Search for the cell housing the specified text and yield its (x, y) center coordinate. 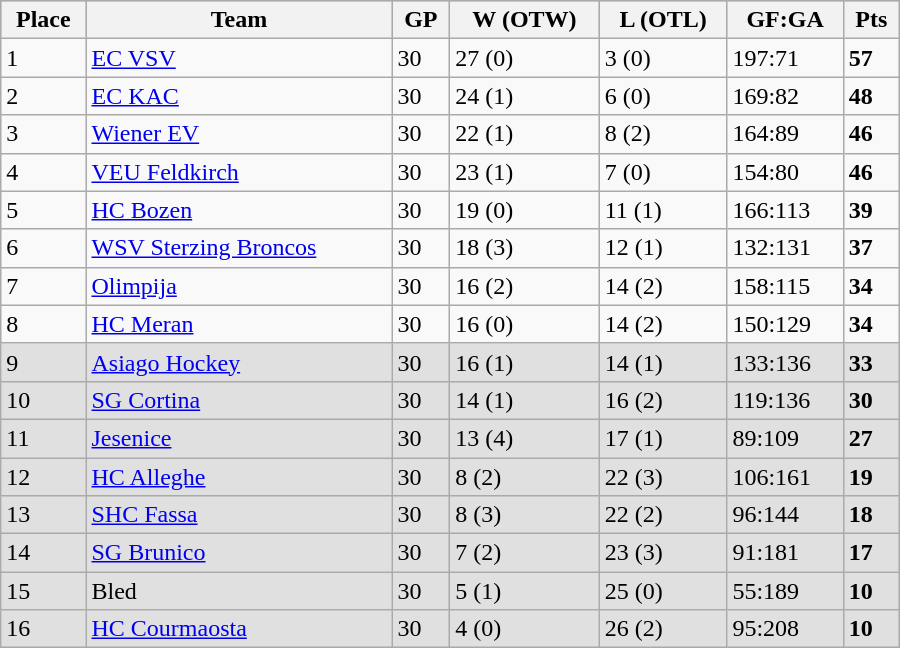
26 (2) (663, 629)
8 (44, 324)
166:113 (785, 210)
164:89 (785, 134)
106:161 (785, 477)
4 (44, 172)
8 (3) (525, 515)
6 (0) (663, 96)
17 (871, 553)
18 (871, 515)
W (OTW) (525, 20)
12 (44, 477)
55:189 (785, 591)
13 (4) (525, 438)
SG Brunico (239, 553)
Jesenice (239, 438)
27 (0) (525, 58)
133:136 (785, 362)
Place (44, 20)
GP (421, 20)
Bled (239, 591)
23 (3) (663, 553)
169:82 (785, 96)
25 (0) (663, 591)
16 (0) (525, 324)
HC Courmaosta (239, 629)
EC VSV (239, 58)
18 (3) (525, 248)
6 (44, 248)
L (OTL) (663, 20)
91:181 (785, 553)
Team (239, 20)
13 (44, 515)
11 (44, 438)
SHC Fassa (239, 515)
19 (871, 477)
HC Alleghe (239, 477)
5 (44, 210)
16 (1) (525, 362)
WSV Sterzing Broncos (239, 248)
33 (871, 362)
154:80 (785, 172)
Pts (871, 20)
Asiago Hockey (239, 362)
Olimpija (239, 286)
119:136 (785, 400)
37 (871, 248)
197:71 (785, 58)
23 (1) (525, 172)
16 (44, 629)
9 (44, 362)
48 (871, 96)
17 (1) (663, 438)
4 (0) (525, 629)
15 (44, 591)
GF:GA (785, 20)
57 (871, 58)
1 (44, 58)
132:131 (785, 248)
24 (1) (525, 96)
39 (871, 210)
Wiener EV (239, 134)
7 (2) (525, 553)
14 (44, 553)
89:109 (785, 438)
150:129 (785, 324)
2 (44, 96)
SG Cortina (239, 400)
3 (44, 134)
3 (0) (663, 58)
22 (1) (525, 134)
11 (1) (663, 210)
95:208 (785, 629)
EC KAC (239, 96)
HC Meran (239, 324)
158:115 (785, 286)
VEU Feldkirch (239, 172)
22 (2) (663, 515)
27 (871, 438)
5 (1) (525, 591)
96:144 (785, 515)
19 (0) (525, 210)
22 (3) (663, 477)
12 (1) (663, 248)
7 (0) (663, 172)
7 (44, 286)
HC Bozen (239, 210)
